Return the (X, Y) coordinate for the center point of the cell that contains the specified text.  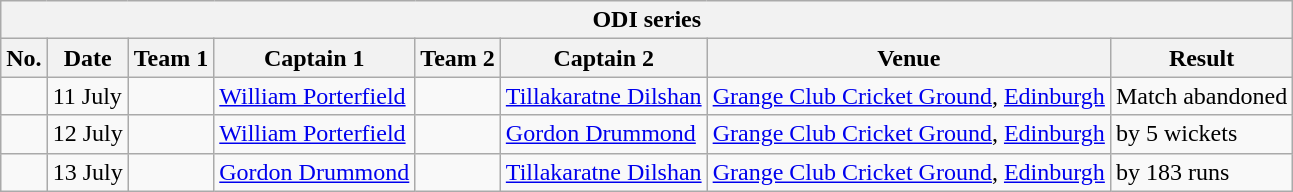
by 183 runs (1201, 172)
Match abandoned (1201, 96)
Team 1 (171, 58)
by 5 wickets (1201, 134)
No. (24, 58)
12 July (88, 134)
13 July (88, 172)
ODI series (647, 20)
11 July (88, 96)
Captain 2 (604, 58)
Result (1201, 58)
Date (88, 58)
Team 2 (458, 58)
Captain 1 (314, 58)
Venue (908, 58)
